Return the [x, y] coordinate for the center point of the cell that contains the specified text.  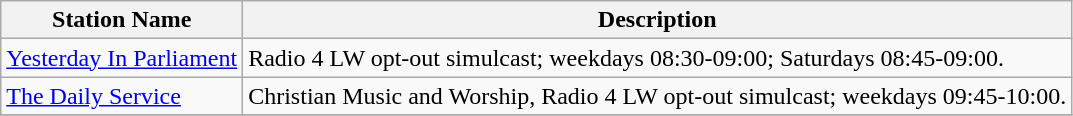
Station Name [122, 20]
Christian Music and Worship, Radio 4 LW opt-out simulcast; weekdays 09:45-10:00. [658, 96]
Description [658, 20]
Yesterday In Parliament [122, 58]
The Daily Service [122, 96]
Radio 4 LW opt-out simulcast; weekdays 08:30-09:00; Saturdays 08:45-09:00. [658, 58]
